Search for the cell housing the specified text and yield its [x, y] center coordinate. 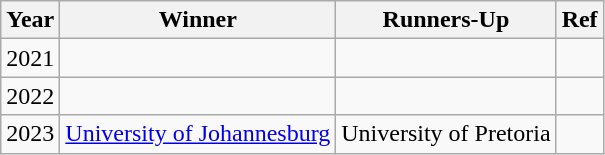
Winner [198, 20]
2023 [30, 134]
Runners-Up [446, 20]
University of Pretoria [446, 134]
2022 [30, 96]
University of Johannesburg [198, 134]
2021 [30, 58]
Year [30, 20]
Ref [580, 20]
